Determine the [x, y] coordinate at the center of the cell enclosing the given text.  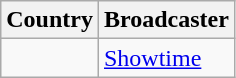
Country [50, 20]
Broadcaster [166, 20]
Showtime [166, 58]
